Extract the [x, y] coordinate from the center of the cell holding the provided text.  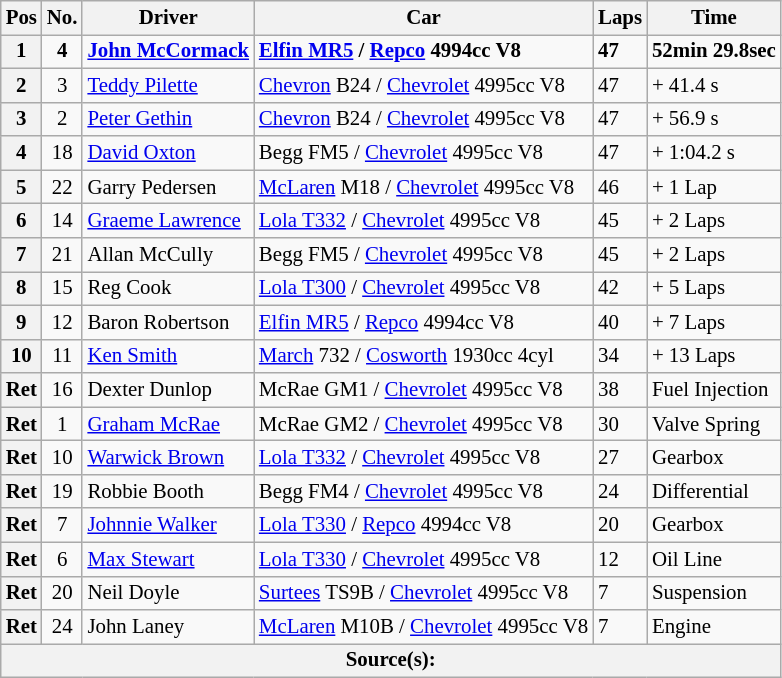
+ 1 Lap [714, 187]
Differential [714, 491]
34 [620, 356]
Robbie Booth [168, 491]
Lola T330 / Repco 4994cc V8 [424, 525]
9 [22, 322]
+ 7 Laps [714, 322]
McRae GM1 / Chevrolet 4995cc V8 [424, 390]
16 [62, 390]
Johnnie Walker [168, 525]
Max Stewart [168, 559]
Suspension [714, 593]
John Laney [168, 627]
Baron Robertson [168, 322]
+ 41.4 s [714, 85]
8 [22, 288]
Garry Pedersen [168, 187]
Oil Line [714, 559]
Time [714, 18]
Car [424, 18]
5 [22, 187]
McLaren M10B / Chevrolet 4995cc V8 [424, 627]
March 732 / Cosworth 1930cc 4cyl [424, 356]
14 [62, 221]
19 [62, 491]
Warwick Brown [168, 458]
18 [62, 153]
40 [620, 322]
Engine [714, 627]
15 [62, 288]
Dexter Dunlop [168, 390]
+ 13 Laps [714, 356]
Surtees TS9B / Chevrolet 4995cc V8 [424, 593]
30 [620, 424]
Peter Gethin [168, 119]
Driver [168, 18]
McLaren M18 / Chevrolet 4995cc V8 [424, 187]
Lola T330 / Chevrolet 4995cc V8 [424, 559]
McRae GM2 / Chevrolet 4995cc V8 [424, 424]
Begg FM4 / Chevrolet 4995cc V8 [424, 491]
Laps [620, 18]
Allan McCully [168, 255]
11 [62, 356]
Fuel Injection [714, 390]
Graeme Lawrence [168, 221]
42 [620, 288]
Pos [22, 18]
Teddy Pilette [168, 85]
+ 1:04.2 s [714, 153]
Source(s): [391, 661]
Graham McRae [168, 424]
John McCormack [168, 51]
David Oxton [168, 153]
Lola T300 / Chevrolet 4995cc V8 [424, 288]
Ken Smith [168, 356]
22 [62, 187]
+ 5 Laps [714, 288]
21 [62, 255]
Reg Cook [168, 288]
46 [620, 187]
52min 29.8sec [714, 51]
27 [620, 458]
Neil Doyle [168, 593]
No. [62, 18]
+ 56.9 s [714, 119]
Valve Spring [714, 424]
38 [620, 390]
